Provide the [X, Y] coordinate of the cell's center where the given text is located.  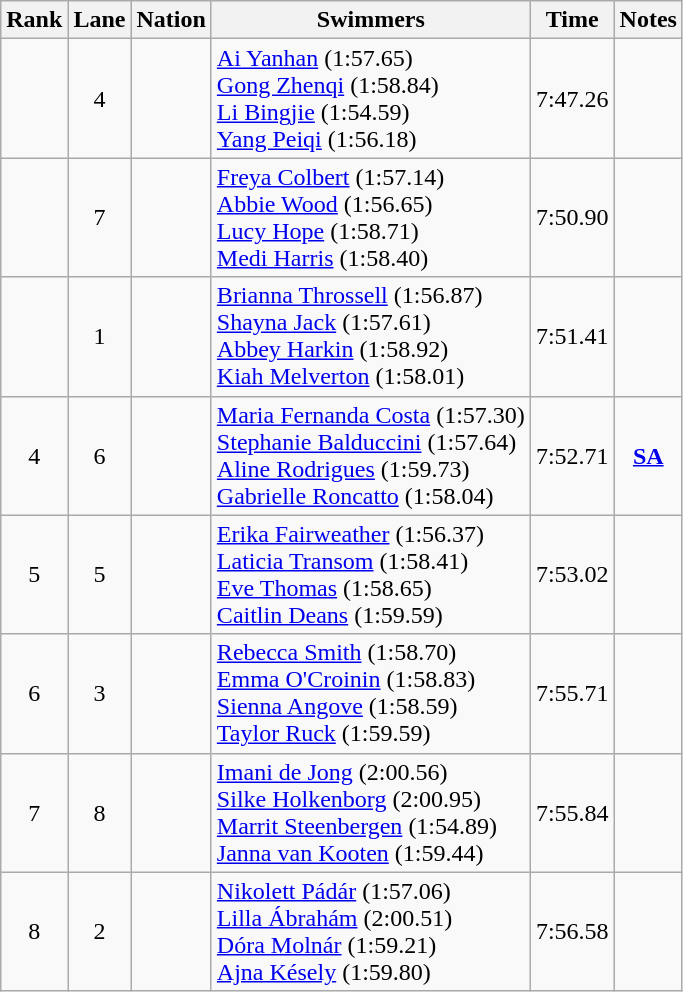
SA [648, 456]
7:51.41 [572, 336]
7:50.90 [572, 218]
Lane [100, 20]
2 [100, 932]
Swimmers [370, 20]
Imani de Jong (2:00.56)Silke Holkenborg (2:00.95)Marrit Steenbergen (1:54.89)Janna van Kooten (1:59.44) [370, 812]
Rank [34, 20]
Rebecca Smith (1:58.70)Emma O'Croinin (1:58.83)Sienna Angove (1:58.59)Taylor Ruck (1:59.59) [370, 694]
Notes [648, 20]
7:53.02 [572, 574]
7:55.71 [572, 694]
Time [572, 20]
Maria Fernanda Costa (1:57.30)Stephanie Balduccini (1:57.64)Aline Rodrigues (1:59.73)Gabrielle Roncatto (1:58.04) [370, 456]
Freya Colbert (1:57.14)Abbie Wood (1:56.65)Lucy Hope (1:58.71)Medi Harris (1:58.40) [370, 218]
7:56.58 [572, 932]
Brianna Throssell (1:56.87)Shayna Jack (1:57.61)Abbey Harkin (1:58.92)Kiah Melverton (1:58.01) [370, 336]
Erika Fairweather (1:56.37)Laticia Transom (1:58.41)Eve Thomas (1:58.65)Caitlin Deans (1:59.59) [370, 574]
7:55.84 [572, 812]
7:52.71 [572, 456]
7:47.26 [572, 98]
Ai Yanhan (1:57.65)Gong Zhenqi (1:58.84)Li Bingjie (1:54.59)Yang Peiqi (1:56.18) [370, 98]
1 [100, 336]
Nation [171, 20]
3 [100, 694]
Nikolett Pádár (1:57.06)Lilla Ábrahám (2:00.51)Dóra Molnár (1:59.21)Ajna Késely (1:59.80) [370, 932]
